Pinpoint the cell where the given text exists, returning its (x, y) midpoint coordinate. 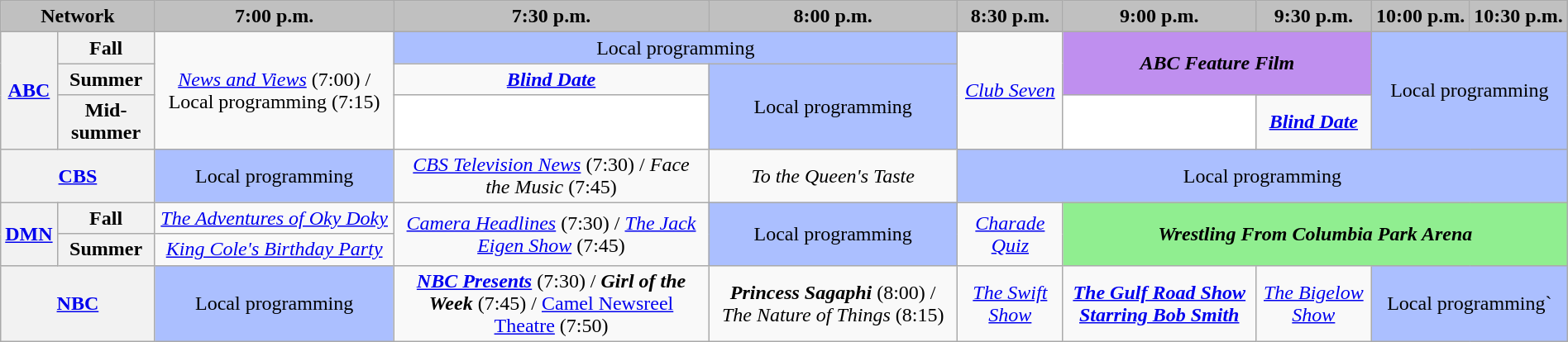
9:30 p.m. (1313, 17)
King Cole's Birthday Party (275, 249)
CBS (78, 175)
To the Queen's Taste (834, 175)
Local programming` (1469, 303)
The Gulf Road Show Starring Bob Smith (1159, 303)
The Bigelow Show (1313, 303)
NBC (78, 303)
9:00 p.m. (1159, 17)
7:00 p.m. (275, 17)
Network (78, 17)
Club Seven (1010, 91)
News and Views (7:00) / Local programming (7:15) (275, 91)
ABC (29, 91)
10:30 p.m. (1518, 17)
Mid-summer (106, 122)
DMN (29, 234)
8:30 p.m. (1010, 17)
Wrestling From Columbia Park Arena (1315, 234)
7:30 p.m. (551, 17)
NBC Presents (7:30) / Girl of the Week (7:45) / Camel Newsreel Theatre (7:50) (551, 303)
The Adventures of Oky Doky (275, 218)
The Swift Show (1010, 303)
10:00 p.m. (1420, 17)
Princess Sagaphi (8:00) / The Nature of Things (8:15) (834, 303)
CBS Television News (7:30) / Face the Music (7:45) (551, 175)
8:00 p.m. (834, 17)
Camera Headlines (7:30) / The Jack Eigen Show (7:45) (551, 234)
Charade Quiz (1010, 234)
ABC Feature Film (1217, 64)
